Search for the cell housing the specified text and yield its (x, y) center coordinate. 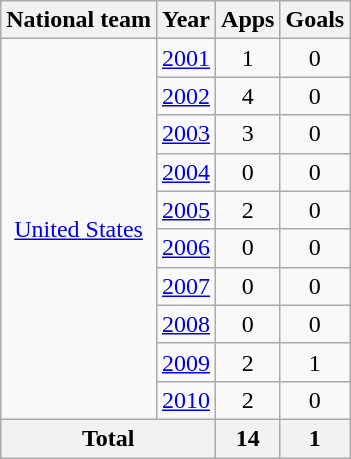
2010 (186, 400)
2004 (186, 172)
Year (186, 20)
2005 (186, 210)
Goals (315, 20)
4 (248, 96)
2001 (186, 58)
2003 (186, 134)
Total (108, 438)
2006 (186, 248)
National team (79, 20)
3 (248, 134)
2009 (186, 362)
United States (79, 230)
2007 (186, 286)
2002 (186, 96)
Apps (248, 20)
2008 (186, 324)
14 (248, 438)
